Pinpoint the cell where the given text exists, returning its (X, Y) midpoint coordinate. 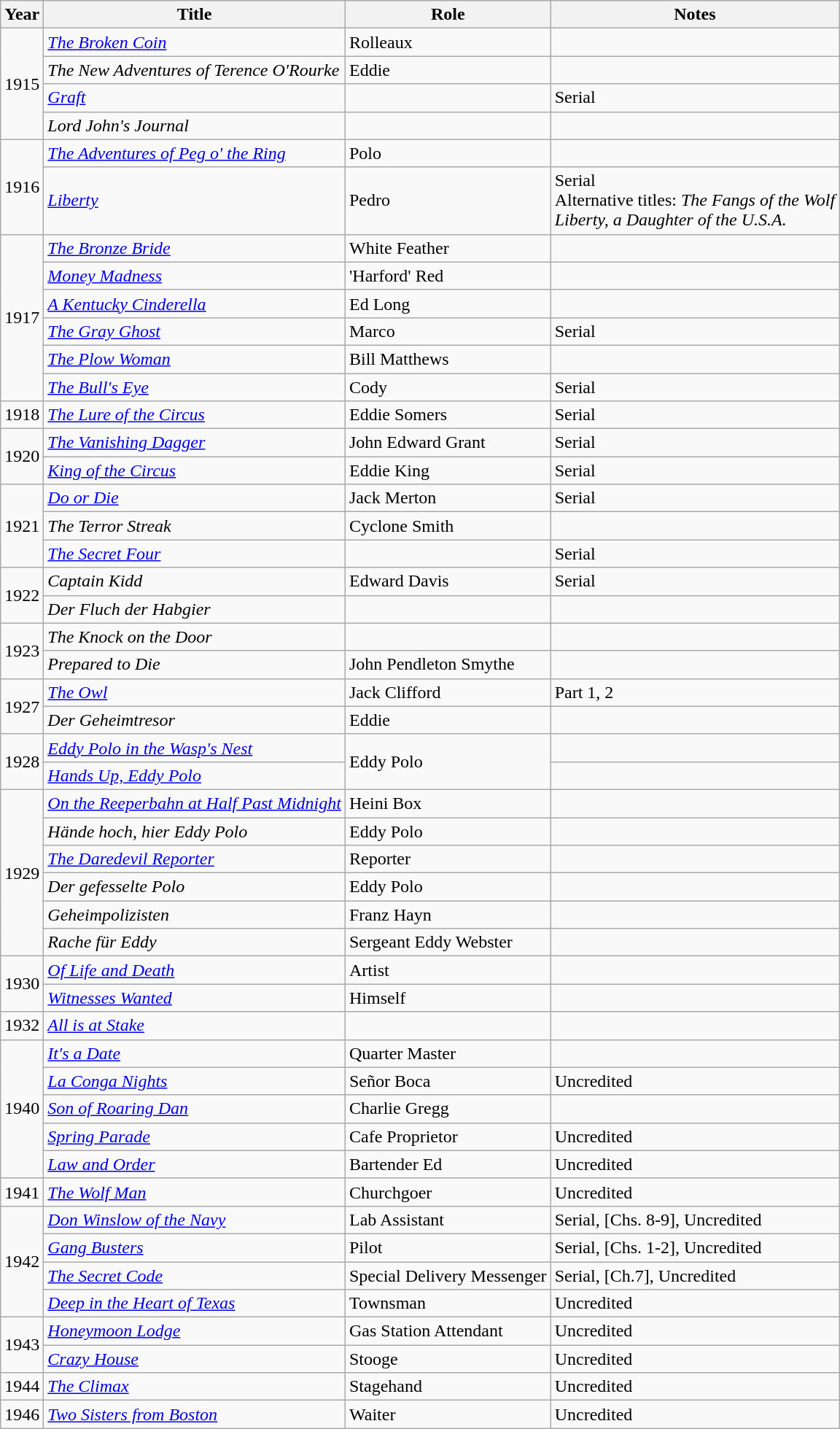
1922 (22, 595)
Rolleaux (448, 42)
Geheimpolizisten (195, 915)
1916 (22, 187)
Crazy House (195, 1359)
Notes (694, 15)
Captain Kidd (195, 581)
1927 (22, 706)
Marco (448, 331)
Rache für Eddy (195, 942)
1915 (22, 84)
1940 (22, 1109)
Reporter (448, 859)
Serial, [Ch.7], Uncredited (694, 1276)
The Owl (195, 692)
Spring Parade (195, 1136)
Graft (195, 98)
Artist (448, 970)
Edward Davis (448, 581)
A Kentucky Cinderella (195, 303)
Cafe Proprietor (448, 1136)
The Bronze Bride (195, 248)
1920 (22, 457)
1942 (22, 1261)
Year (22, 15)
The Bull's Eye (195, 387)
1932 (22, 1026)
1946 (22, 1414)
The Adventures of Peg o' the Ring (195, 153)
Bill Matthews (448, 359)
Eddie Somers (448, 415)
The Secret Code (195, 1276)
Gas Station Attendant (448, 1331)
Bartender Ed (448, 1164)
The Secret Four (195, 554)
Eddy Polo in the Wasp's Nest (195, 748)
1923 (22, 651)
SerialAlternative titles: The Fangs of the WolfLiberty, a Daughter of the U.S.A. (694, 201)
Lab Assistant (448, 1220)
Eddie King (448, 470)
John Pendleton Smythe (448, 665)
Jack Merton (448, 498)
Hände hoch, hier Eddy Polo (195, 831)
The Broken Coin (195, 42)
La Conga Nights (195, 1081)
The Gray Ghost (195, 331)
The Climax (195, 1387)
The Plow Woman (195, 359)
Ed Long (448, 303)
Señor Boca (448, 1081)
Gang Busters (195, 1247)
1944 (22, 1387)
1921 (22, 526)
Charlie Gregg (448, 1109)
Churchgoer (448, 1192)
Deep in the Heart of Texas (195, 1304)
Serial, [Chs. 8-9], Uncredited (694, 1220)
Sergeant Eddy Webster (448, 942)
Prepared to Die (195, 665)
John Edward Grant (448, 443)
Franz Hayn (448, 915)
1941 (22, 1192)
1928 (22, 762)
Jack Clifford (448, 692)
Law and Order (195, 1164)
1930 (22, 984)
Der Fluch der Habgier (195, 609)
The Daredevil Reporter (195, 859)
Lord John's Journal (195, 125)
Title (195, 15)
Cyclone Smith (448, 526)
1929 (22, 872)
1917 (22, 317)
All is at Stake (195, 1026)
Pilot (448, 1247)
1918 (22, 415)
The Wolf Man (195, 1192)
Heini Box (448, 803)
Money Madness (195, 276)
Liberty (195, 201)
Stooge (448, 1359)
The Vanishing Dagger (195, 443)
The Knock on the Door (195, 637)
Hands Up, Eddy Polo (195, 775)
The Lure of the Circus (195, 415)
Townsman (448, 1304)
Der gefesselte Polo (195, 887)
'Harford' Red (448, 276)
It's a Date (195, 1053)
Of Life and Death (195, 970)
White Feather (448, 248)
The New Adventures of Terence O'Rourke (195, 70)
Polo (448, 153)
Part 1, 2 (694, 692)
King of the Circus (195, 470)
Cody (448, 387)
Waiter (448, 1414)
Role (448, 15)
Don Winslow of the Navy (195, 1220)
Son of Roaring Dan (195, 1109)
Pedro (448, 201)
Do or Die (195, 498)
Two Sisters from Boston (195, 1414)
Himself (448, 998)
Serial, [Chs. 1-2], Uncredited (694, 1247)
Quarter Master (448, 1053)
1943 (22, 1345)
The Terror Streak (195, 526)
Der Geheimtresor (195, 720)
Witnesses Wanted (195, 998)
Stagehand (448, 1387)
Special Delivery Messenger (448, 1276)
On the Reeperbahn at Half Past Midnight (195, 803)
Honeymoon Lodge (195, 1331)
